Output the [x, y] coordinate of the center of the cell containing the given text.  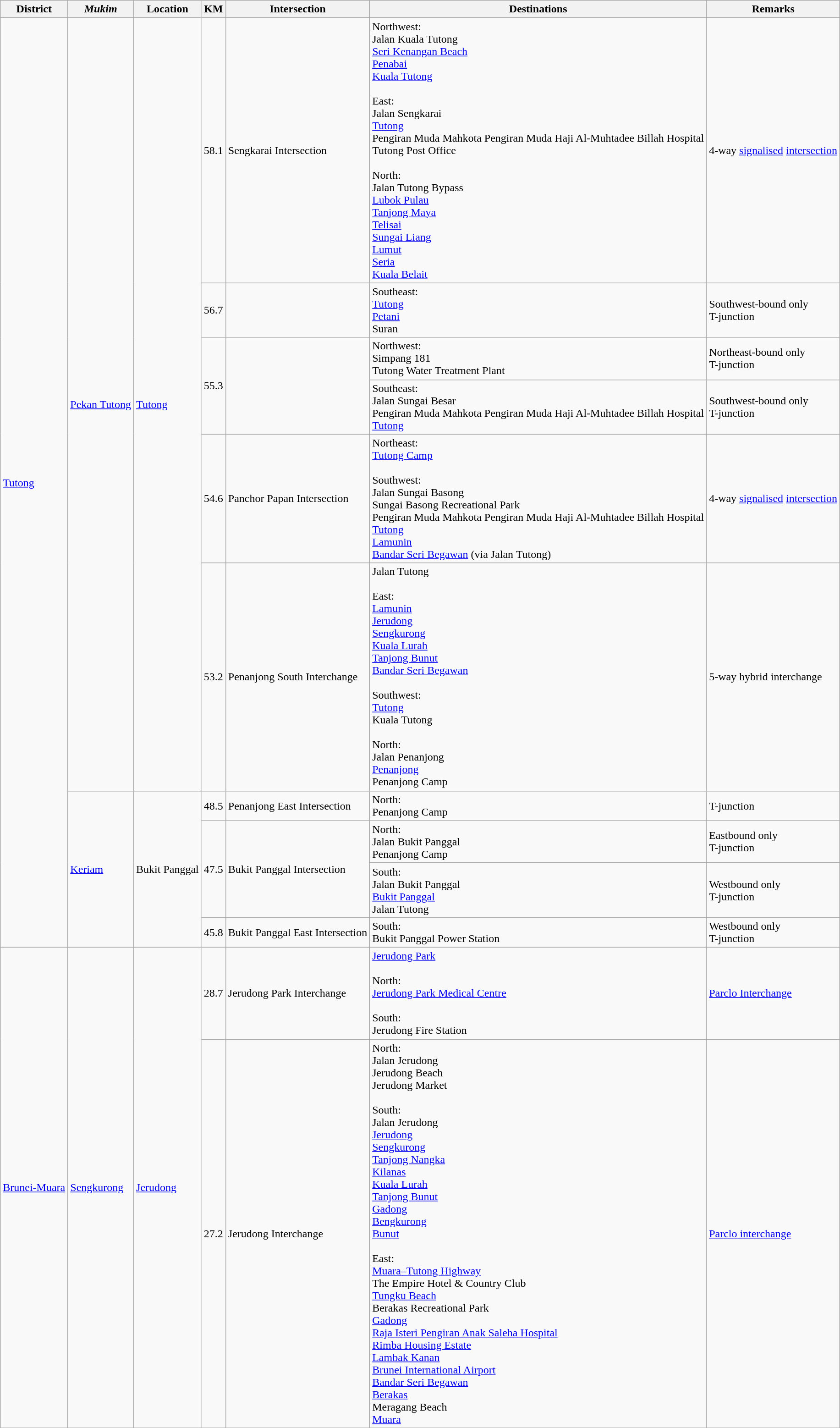
Jerudong [168, 1187]
Parclo Interchange [774, 993]
Jerudong Interchange [297, 1233]
Destinations [538, 9]
Panchor Papan Intersection [297, 499]
28.7 [214, 993]
KM [214, 9]
South:Bukit Panggal Power Station [538, 932]
South:Jalan Bukit PanggalBukit PanggalJalan Tutong [538, 890]
Penanjong South Interchange [297, 677]
Mukim [101, 9]
Southeast:TutongPetaniSuran [538, 310]
Keriam [101, 869]
Jerudong Park Interchange [297, 993]
53.2 [214, 677]
5-way hybrid interchange [774, 677]
Southeast:Jalan Sungai BesarPengiran Muda Mahkota Pengiran Muda Haji Al-Muhtadee Billah Hospital Tutong [538, 407]
North:Penanjong Camp [538, 806]
Bukit Panggal East Intersection [297, 932]
Brunei-Muara [34, 1187]
58.1 [214, 150]
Northwest:Simpang 181Tutong Water Treatment Plant [538, 358]
Pekan Tutong [101, 404]
North:Jalan Bukit PanggalPenanjong Camp [538, 842]
Location [168, 9]
Eastbound onlyT-junction [774, 842]
Bukit Panggal [168, 869]
Sengkarai Intersection [297, 150]
Sengkurong [101, 1187]
48.5 [214, 806]
District [34, 9]
Parclo interchange [774, 1233]
Jerudong ParkNorth:Jerudong Park Medical Centre South:Jerudong Fire Station [538, 993]
54.6 [214, 499]
T-junction [774, 806]
Penanjong East Intersection [297, 806]
47.5 [214, 869]
45.8 [214, 932]
Northeast-bound onlyT-junction [774, 358]
Intersection [297, 9]
Bukit Panggal Intersection [297, 869]
55.3 [214, 386]
56.7 [214, 310]
Remarks [774, 9]
27.2 [214, 1233]
